Determine the [x, y] coordinate at the center of the cell enclosing the given text.  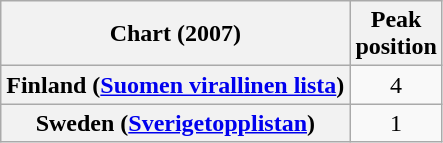
Chart (2007) [176, 34]
4 [396, 85]
Finland (Suomen virallinen lista) [176, 85]
Sweden (Sverigetopplistan) [176, 123]
1 [396, 123]
Peakposition [396, 34]
